Identify which cell holds the provided text, then report its [x, y] central coordinate. 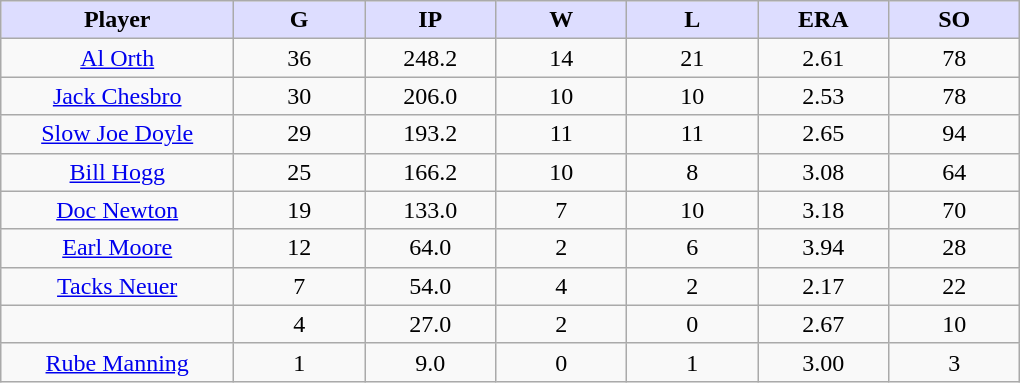
ERA [824, 20]
Tacks Neuer [118, 286]
8 [692, 172]
19 [300, 210]
G [300, 20]
193.2 [430, 134]
Bill Hogg [118, 172]
W [562, 20]
30 [300, 96]
12 [300, 248]
2.61 [824, 58]
64 [954, 172]
2.67 [824, 324]
22 [954, 286]
70 [954, 210]
L [692, 20]
3.94 [824, 248]
28 [954, 248]
Al Orth [118, 58]
3.08 [824, 172]
6 [692, 248]
64.0 [430, 248]
54.0 [430, 286]
2.53 [824, 96]
Jack Chesbro [118, 96]
Slow Joe Doyle [118, 134]
166.2 [430, 172]
SO [954, 20]
3.18 [824, 210]
2.17 [824, 286]
94 [954, 134]
9.0 [430, 362]
248.2 [430, 58]
29 [300, 134]
133.0 [430, 210]
14 [562, 58]
Doc Newton [118, 210]
206.0 [430, 96]
3 [954, 362]
Earl Moore [118, 248]
25 [300, 172]
36 [300, 58]
2.65 [824, 134]
21 [692, 58]
3.00 [824, 362]
27.0 [430, 324]
IP [430, 20]
Player [118, 20]
Rube Manning [118, 362]
